From the cell containing the given text, extract its center point as (x, y) coordinate. 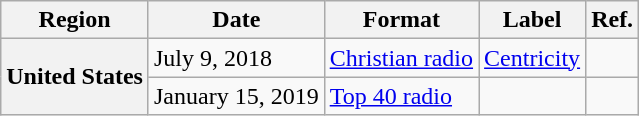
Christian radio (401, 58)
Date (236, 20)
Ref. (612, 20)
Top 40 radio (401, 96)
United States (75, 77)
Label (532, 20)
January 15, 2019 (236, 96)
Centricity (532, 58)
July 9, 2018 (236, 58)
Format (401, 20)
Region (75, 20)
